From the cell containing the given text, extract its center point as [x, y] coordinate. 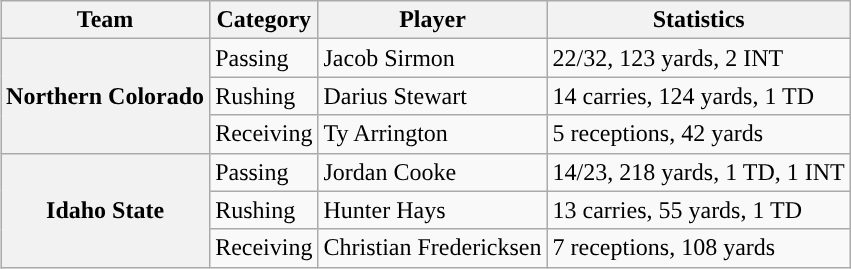
Ty Arrington [432, 134]
Christian Fredericksen [432, 248]
Northern Colorado [106, 96]
Jordan Cooke [432, 172]
Hunter Hays [432, 210]
7 receptions, 108 yards [698, 248]
Category [264, 20]
Player [432, 20]
14/23, 218 yards, 1 TD, 1 INT [698, 172]
Idaho State [106, 210]
Jacob Sirmon [432, 58]
5 receptions, 42 yards [698, 134]
Darius Stewart [432, 96]
Team [106, 20]
13 carries, 55 yards, 1 TD [698, 210]
Statistics [698, 20]
22/32, 123 yards, 2 INT [698, 58]
14 carries, 124 yards, 1 TD [698, 96]
